Scan for the cell matching the given text and deliver its [x, y] coordinate at center. 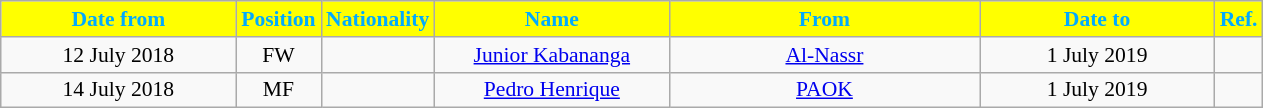
From [824, 19]
FW [278, 55]
12 July 2018 [118, 55]
14 July 2018 [118, 90]
Date to [1098, 19]
Ref. [1239, 19]
Date from [118, 19]
Al-Nassr [824, 55]
Position [278, 19]
PAOK [824, 90]
Name [552, 19]
Junior Kabananga [552, 55]
MF [278, 90]
Nationality [378, 19]
Pedro Henrique [552, 90]
